For the text-containing cell, return its midpoint in (x, y) coordinate format. 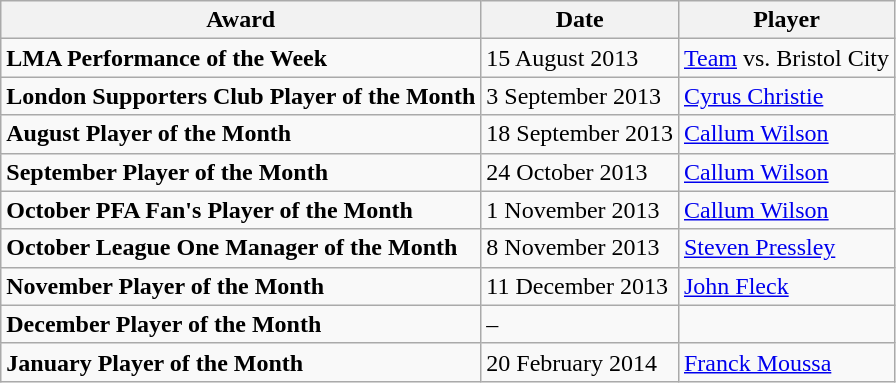
8 November 2013 (580, 248)
Cyrus Christie (786, 96)
18 September 2013 (580, 134)
Team vs. Bristol City (786, 58)
Award (241, 20)
London Supporters Club Player of the Month (241, 96)
Steven Pressley (786, 248)
24 October 2013 (580, 172)
November Player of the Month (241, 286)
– (580, 324)
Franck Moussa (786, 362)
October League One Manager of the Month (241, 248)
August Player of the Month (241, 134)
Date (580, 20)
September Player of the Month (241, 172)
LMA Performance of the Week (241, 58)
1 November 2013 (580, 210)
October PFA Fan's Player of the Month (241, 210)
15 August 2013 (580, 58)
11 December 2013 (580, 286)
20 February 2014 (580, 362)
John Fleck (786, 286)
3 September 2013 (580, 96)
January Player of the Month (241, 362)
December Player of the Month (241, 324)
Player (786, 20)
